Output the (x, y) coordinate of the center of the cell containing the given text.  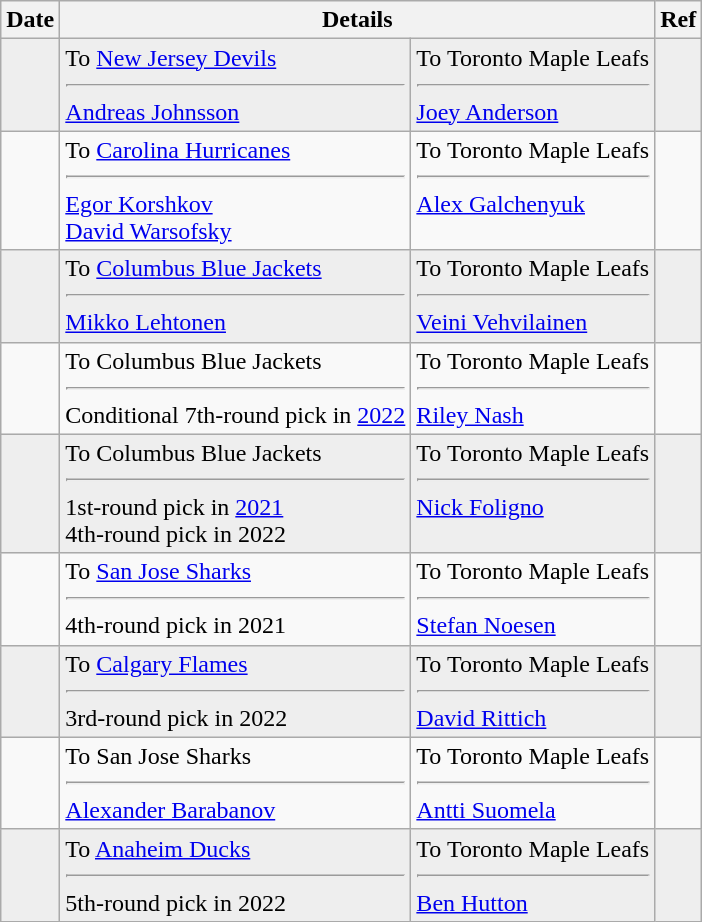
To Toronto Maple LeafsRiley Nash (533, 388)
Date (30, 20)
To Toronto Maple LeafsBen Hutton (533, 875)
To Toronto Maple LeafsDavid Rittich (533, 691)
To Columbus Blue JacketsMikko Lehtonen (236, 296)
Details (358, 20)
To Carolina HurricanesEgor KorshkovDavid Warsofsky (236, 190)
To Toronto Maple LeafsAntti Suomela (533, 783)
To New Jersey DevilsAndreas Johnsson (236, 85)
To Columbus Blue Jackets1st-round pick in 20214th-round pick in 2022 (236, 494)
To San Jose Sharks4th-round pick in 2021 (236, 599)
To Toronto Maple LeafsJoey Anderson (533, 85)
To Toronto Maple LeafsStefan Noesen (533, 599)
To Anaheim Ducks5th-round pick in 2022 (236, 875)
To Calgary Flames3rd-round pick in 2022 (236, 691)
To Columbus Blue JacketsConditional 7th-round pick in 2022 (236, 388)
To San Jose SharksAlexander Barabanov (236, 783)
To Toronto Maple LeafsVeini Vehvilainen (533, 296)
To Toronto Maple LeafsAlex Galchenyuk (533, 190)
To Toronto Maple LeafsNick Foligno (533, 494)
Ref (678, 20)
